Identify which cell holds the provided text, then report its (x, y) central coordinate. 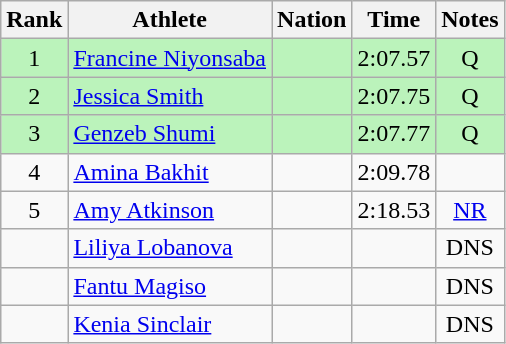
Kenia Sinclair (170, 324)
2:07.77 (394, 134)
Amy Atkinson (170, 210)
3 (34, 134)
Liliya Lobanova (170, 248)
2:07.75 (394, 96)
2:09.78 (394, 172)
2:18.53 (394, 210)
Fantu Magiso (170, 286)
Amina Bakhit (170, 172)
4 (34, 172)
Time (394, 20)
2:07.57 (394, 58)
2 (34, 96)
Francine Niyonsaba (170, 58)
1 (34, 58)
5 (34, 210)
Athlete (170, 20)
NR (470, 210)
Nation (312, 20)
Genzeb Shumi (170, 134)
Rank (34, 20)
Notes (470, 20)
Jessica Smith (170, 96)
